Search for the cell housing the specified text and yield its (X, Y) center coordinate. 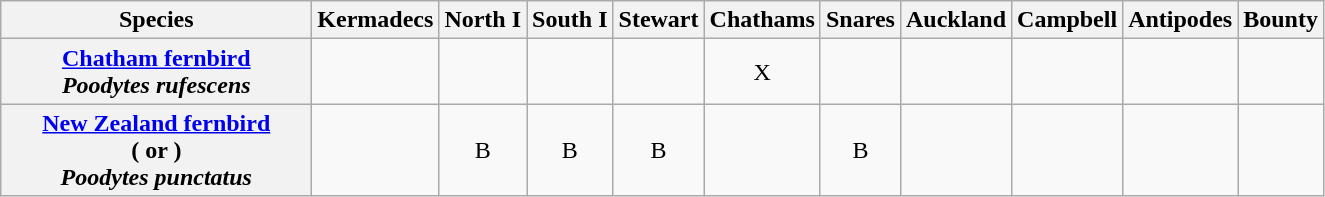
Antipodes (1180, 20)
Stewart (658, 20)
New Zealand fernbird( or )Poodytes punctatus (156, 150)
Species (156, 20)
North I (483, 20)
Chathams (762, 20)
Snares (860, 20)
Bounty (1281, 20)
Campbell (1068, 20)
Auckland (956, 20)
Kermadecs (376, 20)
Chatham fernbirdPoodytes rufescens (156, 72)
South I (570, 20)
X (762, 72)
